Scan for the cell matching the given text and deliver its (X, Y) coordinate at center. 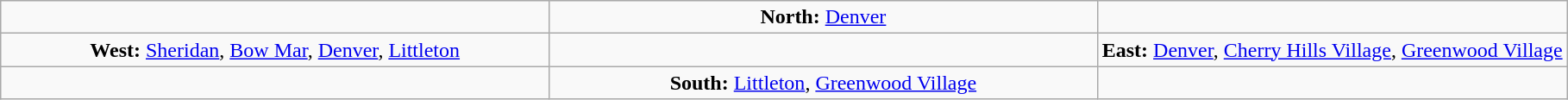
West: Sheridan, Bow Mar, Denver, Littleton (275, 50)
South: Littleton, Greenwood Village (824, 83)
East: Denver, Cherry Hills Village, Greenwood Village (1332, 50)
North: Denver (824, 17)
